From the cell containing the given text, extract its center point as (X, Y) coordinate. 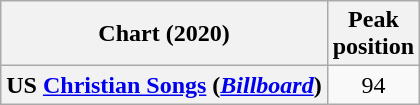
US Christian Songs (Billboard) (164, 85)
Peakposition (373, 34)
94 (373, 85)
Chart (2020) (164, 34)
